Locate the cell with the specified text and output its [X, Y] center coordinate. 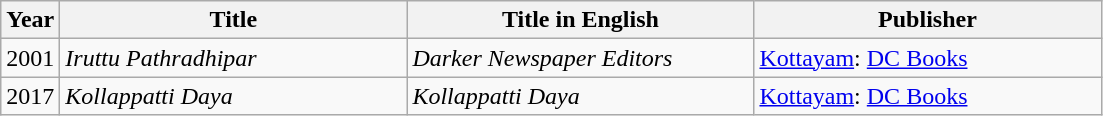
Title [234, 20]
Iruttu Pathradhipar [234, 58]
2001 [30, 58]
Year [30, 20]
Darker Newspaper Editors [580, 58]
Title in English [580, 20]
Publisher [928, 20]
2017 [30, 96]
